Output the (X, Y) coordinate of the center of the cell containing the given text.  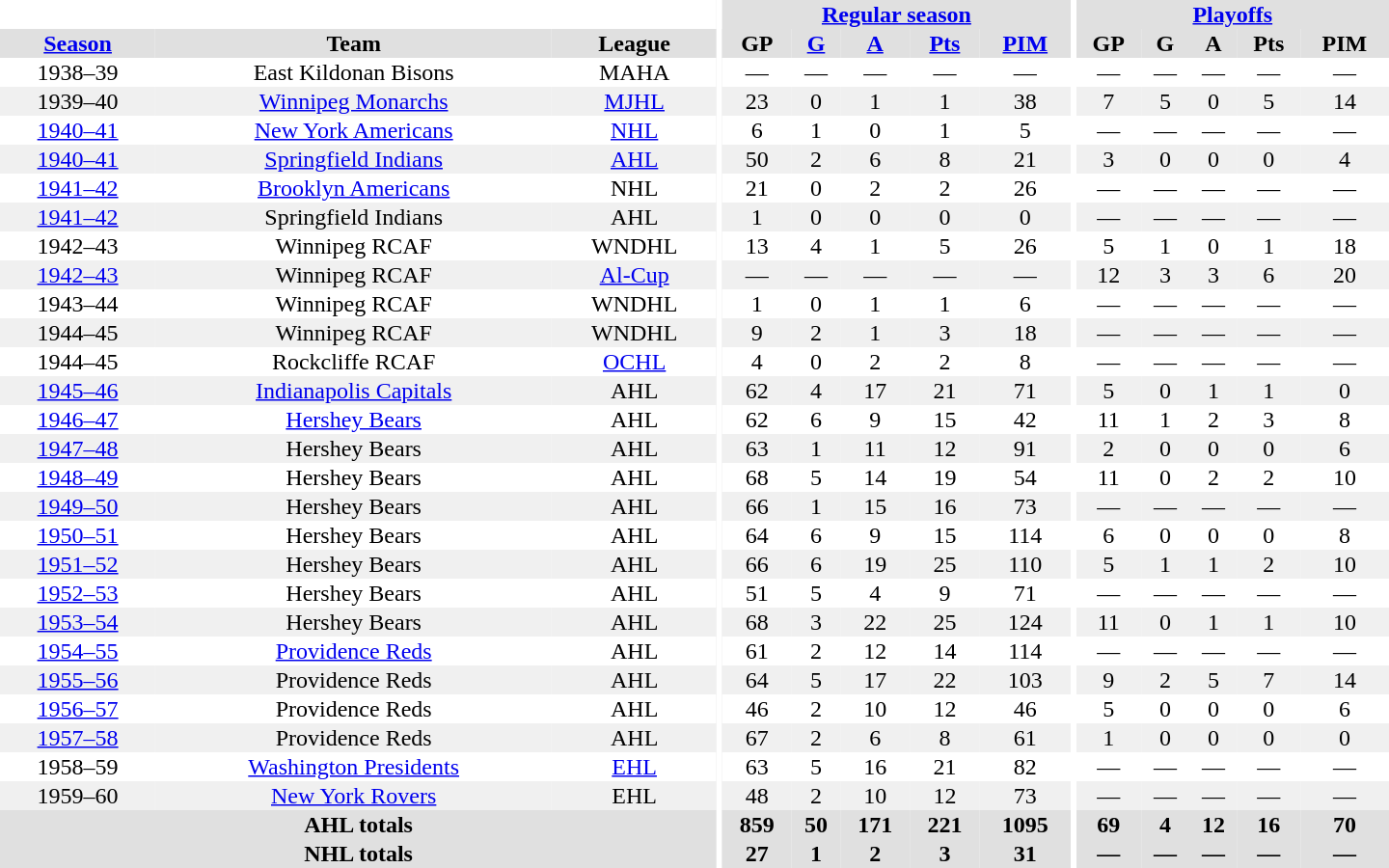
1095 (1025, 825)
67 (757, 738)
Indianapolis Capitals (353, 391)
1948–49 (77, 477)
23 (757, 101)
1950–51 (77, 535)
Winnipeg Monarchs (353, 101)
82 (1025, 767)
MJHL (635, 101)
1947–48 (77, 448)
Al-Cup (635, 275)
1946–47 (77, 420)
1938–39 (77, 72)
1957–58 (77, 738)
171 (875, 825)
Brooklyn Americans (353, 188)
1958–59 (77, 767)
27 (757, 854)
1951–52 (77, 564)
1956–57 (77, 709)
42 (1025, 420)
91 (1025, 448)
13 (757, 246)
110 (1025, 564)
1945–46 (77, 391)
MAHA (635, 72)
OCHL (635, 362)
51 (757, 593)
Washington Presidents (353, 767)
Team (353, 43)
League (635, 43)
1939–40 (77, 101)
Playoffs (1233, 14)
1955–56 (77, 680)
1954–55 (77, 651)
1952–53 (77, 593)
20 (1345, 275)
1943–44 (77, 304)
38 (1025, 101)
New York Rovers (353, 796)
East Kildonan Bisons (353, 72)
Season (77, 43)
1953–54 (77, 622)
124 (1025, 622)
New York Americans (353, 130)
54 (1025, 477)
69 (1109, 825)
Regular season (897, 14)
AHL totals (359, 825)
48 (757, 796)
NHL totals (359, 854)
1959–60 (77, 796)
221 (944, 825)
31 (1025, 854)
1949–50 (77, 506)
70 (1345, 825)
859 (757, 825)
103 (1025, 680)
Rockcliffe RCAF (353, 362)
